Capture the cell that displays the provided text and extract its (X, Y) central coordinate. 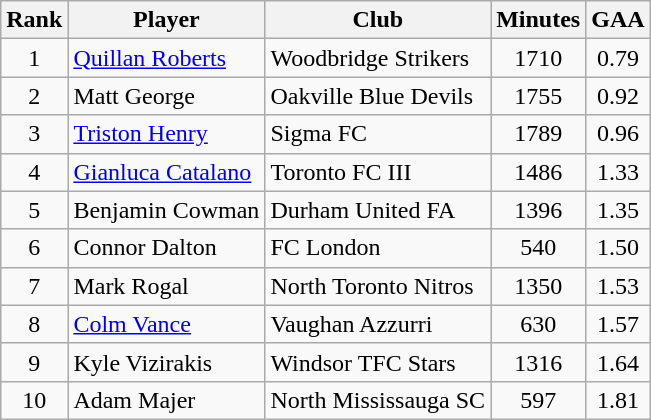
1.35 (618, 210)
0.96 (618, 134)
1316 (538, 362)
630 (538, 324)
Durham United FA (378, 210)
1755 (538, 96)
1.53 (618, 286)
Colm Vance (166, 324)
Woodbridge Strikers (378, 58)
Player (166, 20)
1789 (538, 134)
9 (34, 362)
4 (34, 172)
North Mississauga SC (378, 400)
10 (34, 400)
Vaughan Azzurri (378, 324)
1710 (538, 58)
Gianluca Catalano (166, 172)
Mark Rogal (166, 286)
2 (34, 96)
3 (34, 134)
Windsor TFC Stars (378, 362)
Sigma FC (378, 134)
Quillan Roberts (166, 58)
Triston Henry (166, 134)
North Toronto Nitros (378, 286)
Club (378, 20)
Connor Dalton (166, 248)
Minutes (538, 20)
Matt George (166, 96)
5 (34, 210)
1486 (538, 172)
GAA (618, 20)
1.33 (618, 172)
8 (34, 324)
1.81 (618, 400)
Kyle Vizirakis (166, 362)
1.64 (618, 362)
597 (538, 400)
Adam Majer (166, 400)
0.92 (618, 96)
1 (34, 58)
6 (34, 248)
1350 (538, 286)
FC London (378, 248)
1396 (538, 210)
0.79 (618, 58)
Oakville Blue Devils (378, 96)
540 (538, 248)
Rank (34, 20)
7 (34, 286)
Toronto FC III (378, 172)
1.57 (618, 324)
1.50 (618, 248)
Benjamin Cowman (166, 210)
